Locate the cell with the specified text and output its (X, Y) center coordinate. 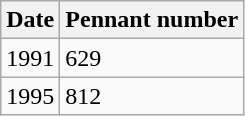
812 (152, 96)
1995 (30, 96)
Pennant number (152, 20)
Date (30, 20)
629 (152, 58)
1991 (30, 58)
